Return the [x, y] coordinate for the center point of the cell that contains the specified text.  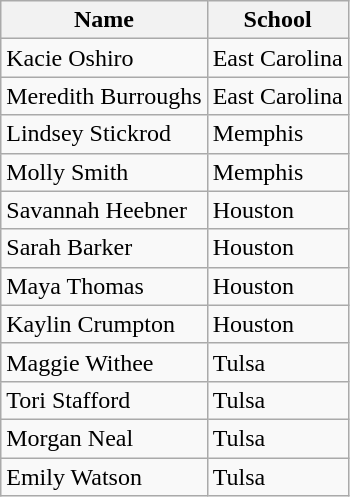
School [278, 20]
Maya Thomas [104, 286]
Sarah Barker [104, 248]
Meredith Burroughs [104, 96]
Molly Smith [104, 172]
Kacie Oshiro [104, 58]
Savannah Heebner [104, 210]
Emily Watson [104, 477]
Maggie Withee [104, 362]
Name [104, 20]
Lindsey Stickrod [104, 134]
Kaylin Crumpton [104, 324]
Morgan Neal [104, 438]
Tori Stafford [104, 400]
